Scan for the cell matching the given text and deliver its (X, Y) coordinate at center. 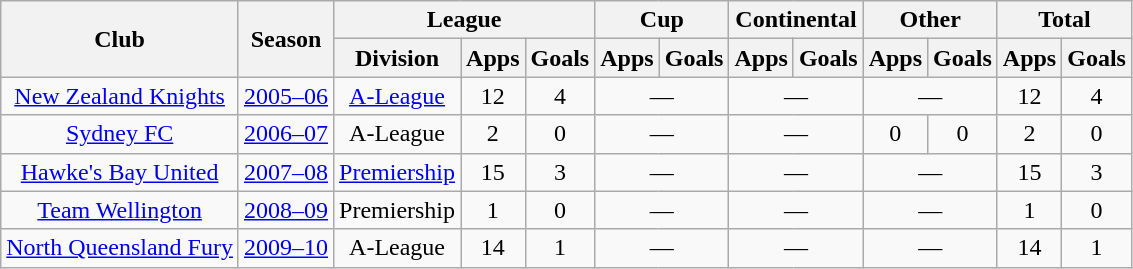
2007–08 (286, 172)
New Zealand Knights (120, 96)
Other (930, 20)
North Queensland Fury (120, 248)
Continental (796, 20)
2006–07 (286, 134)
Division (398, 58)
Team Wellington (120, 210)
Sydney FC (120, 134)
2008–09 (286, 210)
Cup (662, 20)
Total (1064, 20)
Hawke's Bay United (120, 172)
Season (286, 39)
2009–10 (286, 248)
Club (120, 39)
2005–06 (286, 96)
League (464, 20)
